Search for the cell housing the specified text and yield its (X, Y) center coordinate. 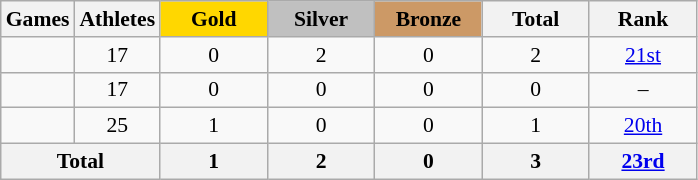
– (642, 90)
Gold (214, 19)
Rank (642, 19)
21st (642, 55)
Games (38, 19)
Silver (320, 19)
Athletes (117, 19)
25 (117, 126)
3 (536, 162)
20th (642, 126)
Bronze (428, 19)
23rd (642, 162)
